Provide the [x, y] coordinate of the cell's center where the given text is located.  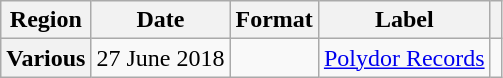
Polydor Records [404, 58]
Various [46, 58]
Format [274, 20]
Date [160, 20]
Label [404, 20]
Region [46, 20]
27 June 2018 [160, 58]
